From the cell containing the given text, extract its center point as [x, y] coordinate. 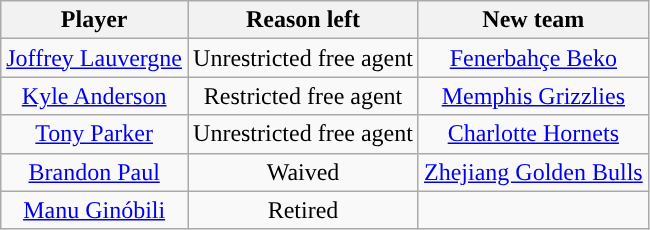
New team [533, 20]
Fenerbahçe Beko [533, 58]
Charlotte Hornets [533, 134]
Manu Ginóbili [94, 210]
Joffrey Lauvergne [94, 58]
Retired [304, 210]
Tony Parker [94, 134]
Zhejiang Golden Bulls [533, 172]
Waived [304, 172]
Restricted free agent [304, 96]
Kyle Anderson [94, 96]
Memphis Grizzlies [533, 96]
Brandon Paul [94, 172]
Player [94, 20]
Reason left [304, 20]
